Capture the cell that displays the provided text and extract its [x, y] central coordinate. 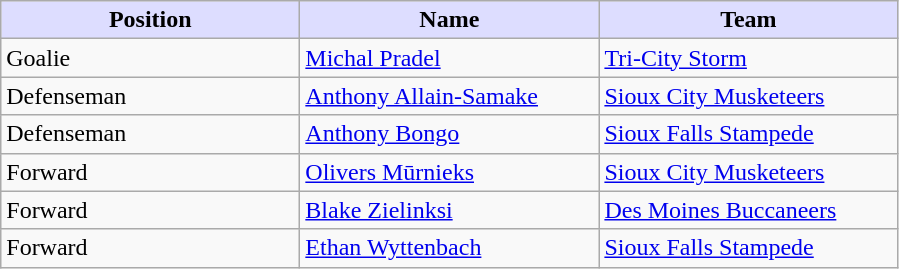
Anthony Bongo [450, 134]
Goalie [150, 58]
Des Moines Buccaneers [748, 210]
Position [150, 20]
Team [748, 20]
Michal Pradel [450, 58]
Tri-City Storm [748, 58]
Anthony Allain-Samake [450, 96]
Blake Zielinksi [450, 210]
Ethan Wyttenbach [450, 248]
Name [450, 20]
Olivers Mūrnieks [450, 172]
